Find where the given text appears and provide that cell's center as (X, Y) coordinate. 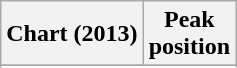
Peakposition (189, 34)
Chart (2013) (72, 34)
